Determine the (x, y) coordinate at the center of the cell enclosing the given text.  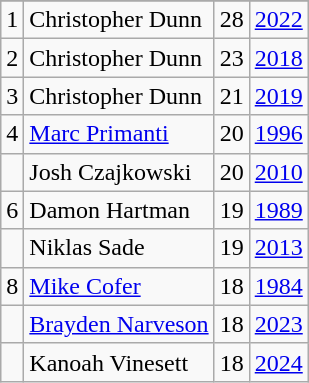
2010 (278, 172)
2013 (278, 248)
8 (12, 286)
2024 (278, 362)
Brayden Narveson (119, 324)
Josh Czajkowski (119, 172)
4 (12, 134)
23 (232, 58)
28 (232, 20)
2018 (278, 58)
Damon Hartman (119, 210)
6 (12, 210)
Kanoah Vinesett (119, 362)
1984 (278, 286)
1989 (278, 210)
Mike Cofer (119, 286)
21 (232, 96)
Niklas Sade (119, 248)
3 (12, 96)
2 (12, 58)
1 (12, 20)
2023 (278, 324)
1996 (278, 134)
2019 (278, 96)
Marc Primanti (119, 134)
2022 (278, 20)
